Extract the [x, y] coordinate from the center of the cell holding the provided text.  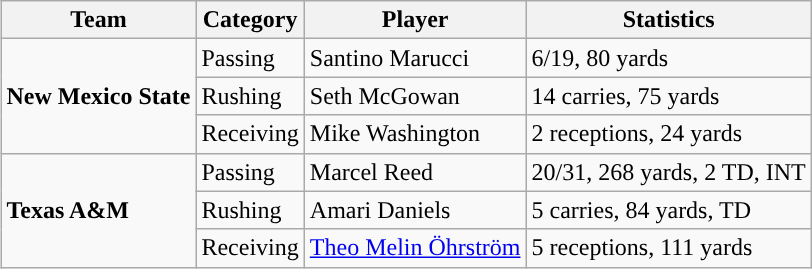
Marcel Reed [415, 172]
Category [250, 20]
Santino Marucci [415, 58]
5 receptions, 111 yards [668, 248]
14 carries, 75 yards [668, 96]
2 receptions, 24 yards [668, 134]
Mike Washington [415, 134]
Texas A&M [98, 210]
Team [98, 20]
Seth McGowan [415, 96]
5 carries, 84 yards, TD [668, 210]
20/31, 268 yards, 2 TD, INT [668, 172]
Player [415, 20]
New Mexico State [98, 96]
Amari Daniels [415, 210]
6/19, 80 yards [668, 58]
Statistics [668, 20]
Theo Melin Öhrström [415, 248]
